Identify which cell holds the provided text, then report its [x, y] central coordinate. 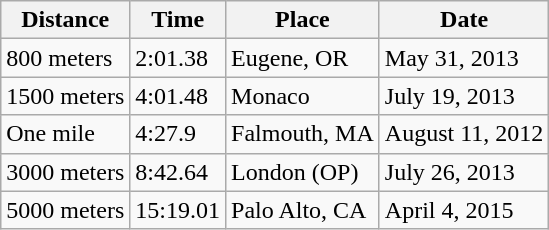
3000 meters [66, 172]
5000 meters [66, 210]
One mile [66, 134]
4:01.48 [178, 96]
4:27.9 [178, 134]
Palo Alto, CA [303, 210]
July 19, 2013 [464, 96]
2:01.38 [178, 58]
London (OP) [303, 172]
8:42.64 [178, 172]
Falmouth, MA [303, 134]
Eugene, OR [303, 58]
Distance [66, 20]
Monaco [303, 96]
April 4, 2015 [464, 210]
August 11, 2012 [464, 134]
Date [464, 20]
July 26, 2013 [464, 172]
1500 meters [66, 96]
Time [178, 20]
800 meters [66, 58]
May 31, 2013 [464, 58]
Place [303, 20]
15:19.01 [178, 210]
